Return [x, y] of the center of cell containing provided text 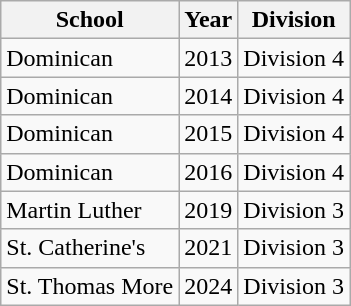
School [90, 20]
2019 [208, 210]
2024 [208, 286]
2016 [208, 172]
2021 [208, 248]
St. Catherine's [90, 248]
Martin Luther [90, 210]
2015 [208, 134]
Division [294, 20]
Year [208, 20]
2013 [208, 58]
2014 [208, 96]
St. Thomas More [90, 286]
